From the cell containing the given text, extract its center point as [X, Y] coordinate. 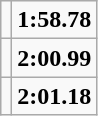
1:58.78 [54, 20]
2:00.99 [54, 58]
2:01.18 [54, 96]
